Return [x, y] of the center of cell containing provided text 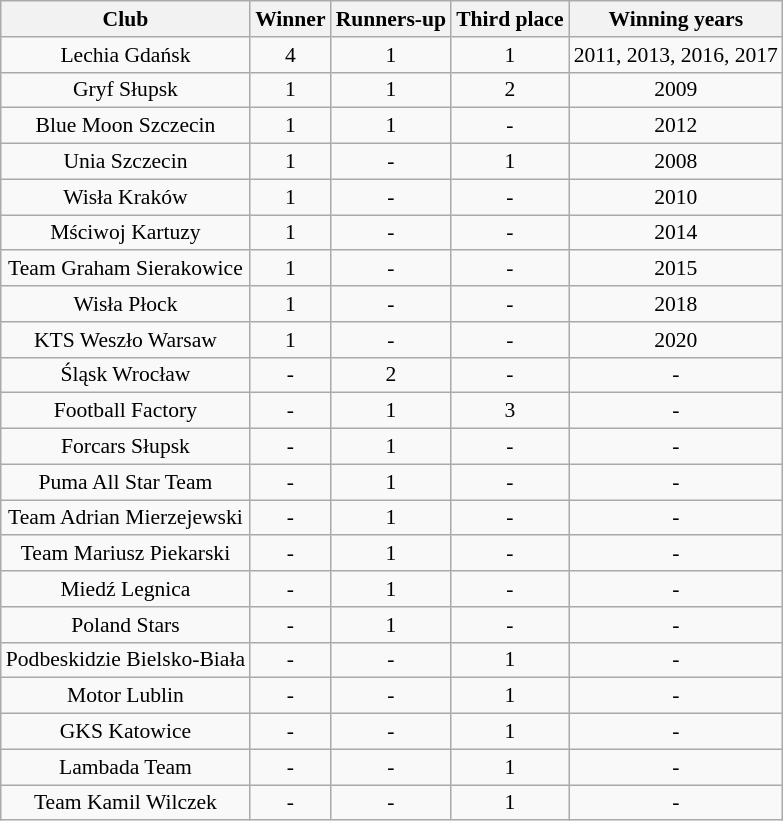
2011, 2013, 2016, 2017 [676, 55]
Winner [290, 19]
Team Adrian Mierzejewski [126, 518]
2010 [676, 197]
Runners-up [391, 19]
Motor Lublin [126, 696]
Gryf Słupsk [126, 90]
Team Mariusz Piekarski [126, 554]
2008 [676, 162]
Team Kamil Wilczek [126, 803]
Podbeskidzie Bielsko-Biała [126, 660]
Team Graham Sierakowice [126, 269]
Third place [510, 19]
Club [126, 19]
4 [290, 55]
Poland Stars [126, 625]
Śląsk Wrocław [126, 375]
Winning years [676, 19]
Wisła Kraków [126, 197]
2012 [676, 126]
2020 [676, 340]
Lechia Gdańsk [126, 55]
Forcars Słupsk [126, 447]
Puma All Star Team [126, 482]
2014 [676, 233]
3 [510, 411]
Wisła Płock [126, 304]
Blue Moon Szczecin [126, 126]
2009 [676, 90]
2015 [676, 269]
2018 [676, 304]
Lambada Team [126, 767]
KTS Weszło Warsaw [126, 340]
Miedź Legnica [126, 589]
Mściwoj Kartuzy [126, 233]
GKS Katowice [126, 732]
Unia Szczecin [126, 162]
Football Factory [126, 411]
